Return the (x, y) coordinate for the center point of the cell that contains the specified text.  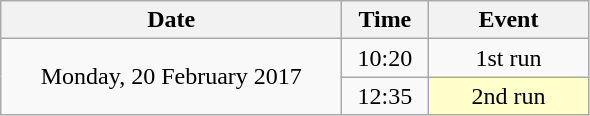
10:20 (385, 58)
Date (172, 20)
Monday, 20 February 2017 (172, 77)
Time (385, 20)
Event (508, 20)
2nd run (508, 96)
12:35 (385, 96)
1st run (508, 58)
